Find where the given text appears and provide that cell's center as (x, y) coordinate. 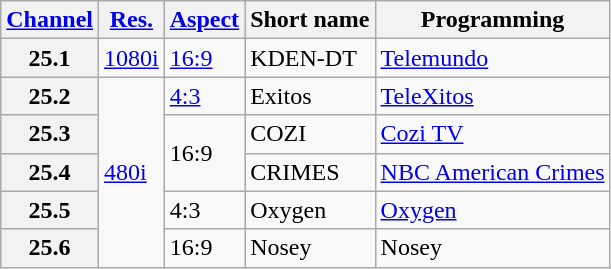
KDEN-DT (310, 58)
Short name (310, 20)
CRIMES (310, 172)
Programming (492, 20)
Channel (50, 20)
COZI (310, 134)
TeleXitos (492, 96)
Telemundo (492, 58)
Aspect (204, 20)
Res. (132, 20)
25.5 (50, 210)
25.4 (50, 172)
480i (132, 172)
25.6 (50, 248)
25.3 (50, 134)
25.2 (50, 96)
NBC American Crimes (492, 172)
Exitos (310, 96)
1080i (132, 58)
Cozi TV (492, 134)
25.1 (50, 58)
